Locate the cell with the specified text and output its (X, Y) center coordinate. 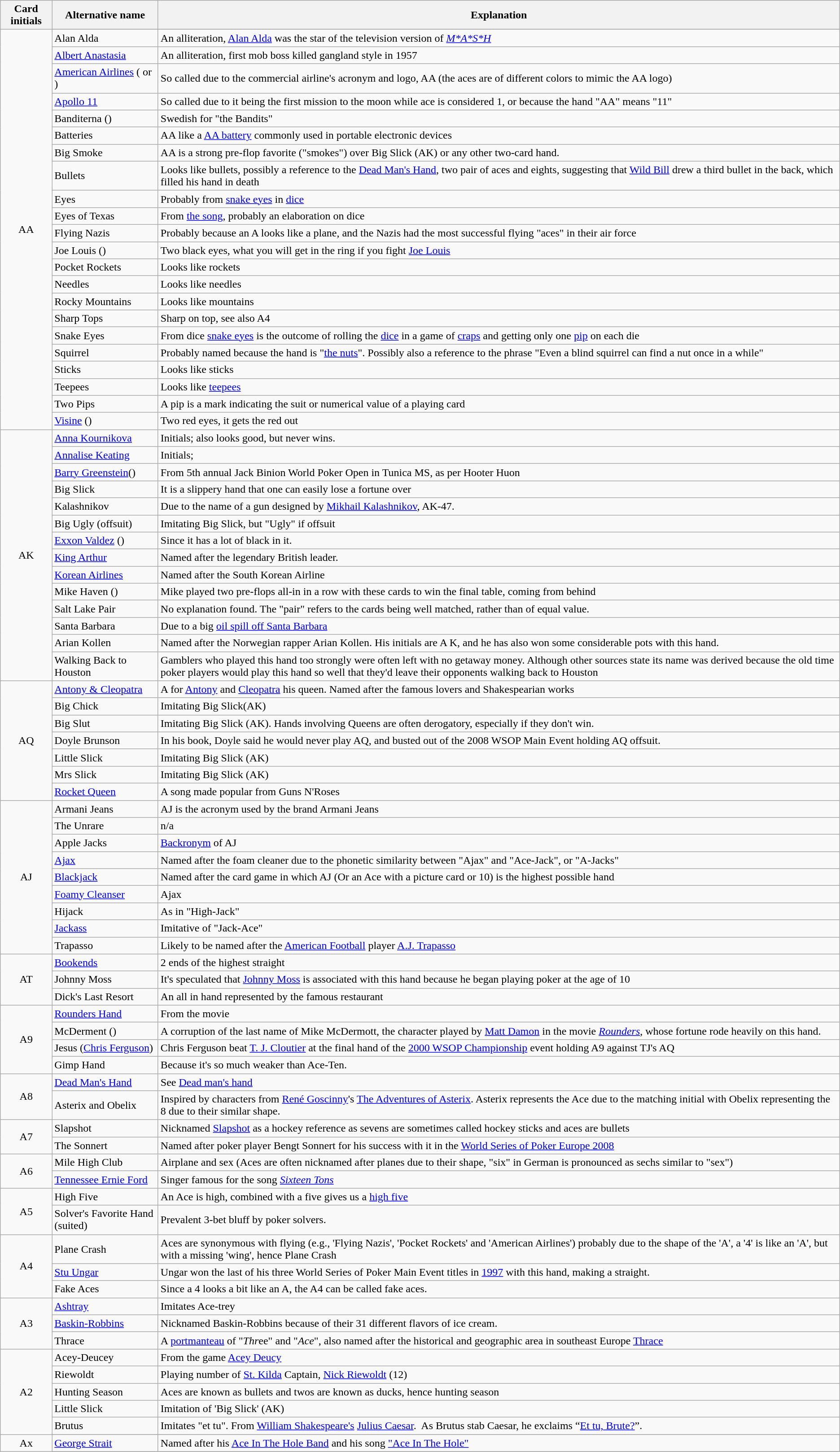
Annalise Keating (105, 455)
Nicknamed Slapshot as a hockey reference as sevens are sometimes called hockey sticks and aces are bullets (499, 1128)
King Arthur (105, 558)
Bookends (105, 962)
Plane Crash (105, 1249)
Mike played two pre-flops all-in in a row with these cards to win the final table, coming from behind (499, 592)
Big Slut (105, 723)
American Airlines ( or ) (105, 78)
Visine () (105, 421)
Imitating Big Slick (AK). Hands involving Queens are often derogatory, especially if they don't win. (499, 723)
Apollo 11 (105, 101)
Dick's Last Resort (105, 997)
Imitation of 'Big Slick' (AK) (499, 1409)
Mrs Slick (105, 774)
Named after poker player Bengt Sonnert for his success with it in the World Series of Poker Europe 2008 (499, 1146)
Since it has a lot of black in it. (499, 541)
Dead Man's Hand (105, 1082)
Trapasso (105, 945)
Baskin-Robbins (105, 1323)
Salt Lake Pair (105, 609)
Hijack (105, 911)
Apple Jacks (105, 843)
n/a (499, 826)
A2 (26, 1391)
Two red eyes, it gets the red out (499, 421)
Anna Kournikova (105, 438)
Rocket Queen (105, 792)
A pip is a mark indicating the suit or numerical value of a playing card (499, 404)
Mike Haven () (105, 592)
Named after the South Korean Airline (499, 575)
It's speculated that Johnny Moss is associated with this hand because he began playing poker at the age of 10 (499, 980)
Walking Back to Houston (105, 666)
Airplane and sex (Aces are often nicknamed after planes due to their shape, "six" in German is pronounced as sechs similar to "sex") (499, 1163)
Because it's so much weaker than Ace-Ten. (499, 1065)
See Dead man's hand (499, 1082)
Doyle Brunson (105, 740)
Asterix and Obelix (105, 1106)
AT (26, 980)
So called due to it being the first mission to the moon while ace is considered 1, or because the hand "AA" means "11" (499, 101)
Jesus (Chris Ferguson) (105, 1048)
A6 (26, 1171)
Rocky Mountains (105, 302)
A portmanteau of "Three" and "Ace", also named after the historical and geographic area in southeast Europe Thrace (499, 1340)
Likely to be named after the American Football player A.J. Trapasso (499, 945)
Ashtray (105, 1306)
A9 (26, 1039)
Named after his Ace In The Hole Band and his song "Ace In The Hole" (499, 1443)
Imitative of "Jack-Ace" (499, 928)
A corruption of the last name of Mike McDermott, the character played by Matt Damon in the movie Rounders, whose fortune rode heavily on this hand. (499, 1031)
An Ace is high, combined with a five gives us a high five (499, 1197)
Blackjack (105, 877)
From the song, probably an elaboration on dice (499, 216)
Imitates Ace-trey (499, 1306)
A4 (26, 1266)
An alliteration, first mob boss killed gangland style in 1957 (499, 55)
Jackass (105, 928)
Nicknamed Baskin-Robbins because of their 31 different flavors of ice cream. (499, 1323)
Teepees (105, 387)
Looks like teepees (499, 387)
AA (26, 230)
Albert Anastasia (105, 55)
In his book, Doyle said he would never play AQ, and busted out of the 2008 WSOP Main Event holding AQ offsuit. (499, 740)
A5 (26, 1211)
Sticks (105, 370)
The Unrare (105, 826)
Korean Airlines (105, 575)
AK (26, 555)
Johnny Moss (105, 980)
Prevalent 3-bet bluff by poker solvers. (499, 1220)
Brutus (105, 1426)
Antony & Cleopatra (105, 689)
AJ is the acronym used by the brand Armani Jeans (499, 809)
Rounders Hand (105, 1014)
It is a slippery hand that one can easily lose a fortune over (499, 489)
AA like a AA battery commonly used in portable electronic devices (499, 136)
Singer famous for the song Sixteen Tons (499, 1180)
A3 (26, 1323)
Alan Alda (105, 38)
The Sonnert (105, 1146)
Hunting Season (105, 1391)
Explanation (499, 15)
From dice snake eyes is the outcome of rolling the dice in a game of craps and getting only one pip on each die (499, 336)
AJ (26, 878)
Card initials (26, 15)
Riewoldt (105, 1374)
Eyes (105, 199)
Initials; (499, 455)
Looks like sticks (499, 370)
Playing number of St. Kilda Captain, Nick Riewoldt (12) (499, 1374)
Since a 4 looks a bit like an A, the A4 can be called fake aces. (499, 1289)
Arian Kollen (105, 643)
Initials; also looks good, but never wins. (499, 438)
So called due to the commercial airline's acronym and logo, AA (the aces are of different colors to mimic the AA logo) (499, 78)
Backronym of AJ (499, 843)
Solver's Favorite Hand (suited) (105, 1220)
Ungar won the last of his three World Series of Poker Main Event titles in 1997 with this hand, making a straight. (499, 1272)
Ax (26, 1443)
Banditerna () (105, 118)
From the movie (499, 1014)
Probably because an A looks like a plane, and the Nazis had the most successful flying "aces" in their air force (499, 233)
Two Pips (105, 404)
McDerment () (105, 1031)
Mile High Club (105, 1163)
Big Slick (105, 489)
A for Antony and Cleopatra his queen. Named after the famous lovers and Shakespearian works (499, 689)
Needles (105, 284)
No explanation found. The "pair" refers to the cards being well matched, rather than of equal value. (499, 609)
Looks like needles (499, 284)
A song made popular from Guns N'Roses (499, 792)
Snake Eyes (105, 336)
Squirrel (105, 353)
Foamy Cleanser (105, 894)
High Five (105, 1197)
Probably named because the hand is "the nuts". Possibly also a reference to the phrase "Even a blind squirrel can find a nut once in a while" (499, 353)
An alliteration, Alan Alda was the star of the television version of M*A*S*H (499, 38)
Tennessee Ernie Ford (105, 1180)
Gimp Hand (105, 1065)
Big Chick (105, 706)
From 5th annual Jack Binion World Poker Open in Tunica MS, as per Hooter Huon (499, 472)
Acey-Deucey (105, 1357)
Stu Ungar (105, 1272)
Pocket Rockets (105, 267)
Chris Ferguson beat T. J. Cloutier at the final hand of the 2000 WSOP Championship event holding A9 against TJ's AQ (499, 1048)
George Strait (105, 1443)
Imitates "et tu". From William Shakespeare's Julius Caesar. As Brutus stab Caesar, he exclaims “Et tu, Brute?”. (499, 1426)
Sharp on top, see also A4 (499, 319)
Imitating Big Slick, but "Ugly" if offsuit (499, 524)
Big Smoke (105, 153)
Due to a big oil spill off Santa Barbara (499, 626)
Looks like rockets (499, 267)
Named after the foam cleaner due to the phonetic similarity between "Ajax" and "Ace-Jack", or "A-Jacks" (499, 860)
Alternative name (105, 15)
Exxon Valdez () (105, 541)
Imitating Big Slick(AK) (499, 706)
Santa Barbara (105, 626)
Named after the card game in which AJ (Or an Ace with a picture card or 10) is the highest possible hand (499, 877)
Probably from snake eyes in dice (499, 199)
Sharp Tops (105, 319)
Named after the legendary British leader. (499, 558)
Barry Greenstein() (105, 472)
Due to the name of a gun designed by Mikhail Kalashnikov, AK-47. (499, 506)
Swedish for "the Bandits" (499, 118)
Big Ugly (offsuit) (105, 524)
AA is a strong pre-flop favorite ("smokes") over Big Slick (AK) or any other two-card hand. (499, 153)
Looks like mountains (499, 302)
An all in hand represented by the famous restaurant (499, 997)
Eyes of Texas (105, 216)
Bullets (105, 176)
Kalashnikov (105, 506)
Thrace (105, 1340)
Joe Louis () (105, 250)
A8 (26, 1097)
Armani Jeans (105, 809)
Batteries (105, 136)
Two black eyes, what you will get in the ring if you fight Joe Louis (499, 250)
From the game Acey Deucy (499, 1357)
As in "High-Jack" (499, 911)
AQ (26, 740)
Slapshot (105, 1128)
Aces are known as bullets and twos are known as ducks, hence hunting season (499, 1391)
2 ends of the highest straight (499, 962)
Flying Nazis (105, 233)
A7 (26, 1137)
Named after the Norwegian rapper Arian Kollen. His initials are A K, and he has also won some considerable pots with this hand. (499, 643)
Fake Aces (105, 1289)
